Scan for the cell matching the given text and deliver its [X, Y] coordinate at center. 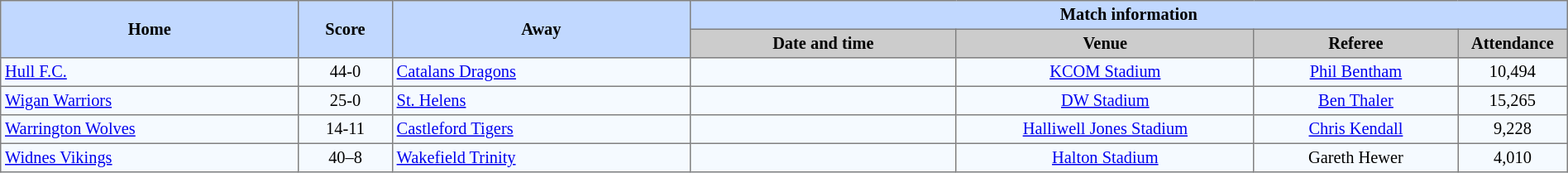
Home [150, 30]
KCOM Stadium [1105, 72]
Catalans Dragons [541, 72]
Chris Kendall [1355, 129]
Wakefield Trinity [541, 157]
Away [541, 30]
Date and time [823, 43]
Score [346, 30]
Warrington Wolves [150, 129]
Gareth Hewer [1355, 157]
Castleford Tigers [541, 129]
Wigan Warriors [150, 100]
Match information [1128, 15]
Phil Bentham [1355, 72]
44-0 [346, 72]
9,228 [1513, 129]
Referee [1355, 43]
Attendance [1513, 43]
Ben Thaler [1355, 100]
DW Stadium [1105, 100]
St. Helens [541, 100]
10,494 [1513, 72]
4,010 [1513, 157]
14-11 [346, 129]
Widnes Vikings [150, 157]
40–8 [346, 157]
Halton Stadium [1105, 157]
25-0 [346, 100]
Halliwell Jones Stadium [1105, 129]
15,265 [1513, 100]
Venue [1105, 43]
Hull F.C. [150, 72]
